Return [X, Y] of the center of cell containing provided text 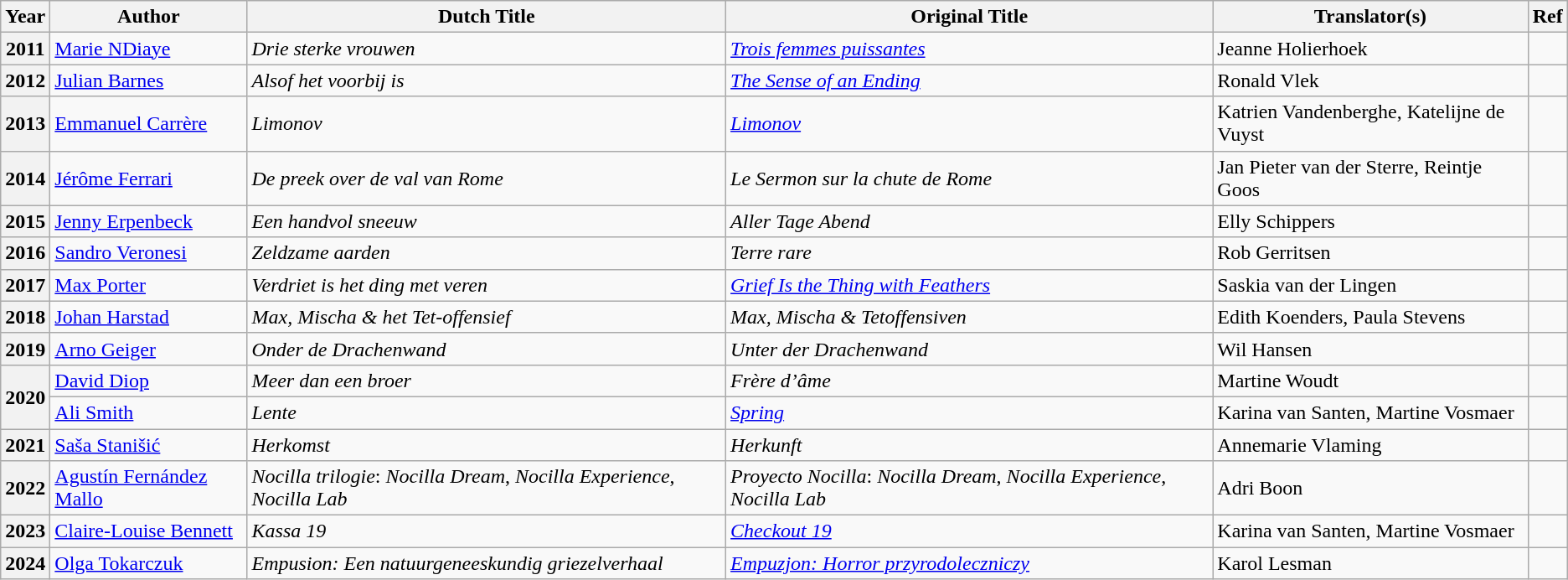
2023 [25, 531]
Kassa 19 [487, 531]
Ronald Vlek [1370, 80]
Dutch Title [487, 17]
Original Title [970, 17]
De preek over de val van Rome [487, 178]
Checkout 19 [970, 531]
Saša Stanišić [149, 445]
Jan Pieter van der Sterre, Reintje Goos [1370, 178]
Adri Boon [1370, 488]
Year [25, 17]
Zeldzame aarden [487, 253]
Max Porter [149, 285]
Arno Geiger [149, 349]
Ref [1548, 17]
Claire-Louise Bennett [149, 531]
2020 [25, 396]
Onder de Drachenwand [487, 349]
Max, Mischa & Tetoffensiven [970, 317]
Edith Koenders, Paula Stevens [1370, 317]
2024 [25, 563]
Herkomst [487, 445]
Jeanne Holierhoek [1370, 49]
Author [149, 17]
Martine Woudt [1370, 381]
Proyecto Nocilla: Nocilla Dream, Nocilla Experience, Nocilla Lab [970, 488]
2013 [25, 124]
2018 [25, 317]
2012 [25, 80]
2014 [25, 178]
2011 [25, 49]
Olga Tokarczuk [149, 563]
Drie sterke vrouwen [487, 49]
2021 [25, 445]
Meer dan een broer [487, 381]
Een handvol sneeuw [487, 221]
Sandro Veronesi [149, 253]
Emmanuel Carrère [149, 124]
Spring [970, 412]
Rob Gerritsen [1370, 253]
Grief Is the Thing with Feathers [970, 285]
Jérôme Ferrari [149, 178]
2022 [25, 488]
Marie NDiaye [149, 49]
Lente [487, 412]
Ali Smith [149, 412]
The Sense of an Ending [970, 80]
Verdriet is het ding met veren [487, 285]
Unter der Drachenwand [970, 349]
Johan Harstad [149, 317]
Trois femmes puissantes [970, 49]
Translator(s) [1370, 17]
Annemarie Vlaming [1370, 445]
Empuzjon: Horror przyrodoleczniczy [970, 563]
Karol Lesman [1370, 563]
Agustín Fernández Mallo [149, 488]
2019 [25, 349]
Aller Tage Abend [970, 221]
Empusion: Een natuurgeneeskundig griezelverhaal [487, 563]
Saskia van der Lingen [1370, 285]
2015 [25, 221]
Frère d’âme [970, 381]
2017 [25, 285]
Julian Barnes [149, 80]
Katrien Vandenberghe, Katelijne de Vuyst [1370, 124]
2016 [25, 253]
Herkunft [970, 445]
Le Sermon sur la chute de Rome [970, 178]
Jenny Erpenbeck [149, 221]
Max, Mischa & het Tet-offensief [487, 317]
Elly Schippers [1370, 221]
Nocilla trilogie: Nocilla Dream, Nocilla Experience, Nocilla Lab [487, 488]
David Diop [149, 381]
Wil Hansen [1370, 349]
Terre rare [970, 253]
Alsof het voorbij is [487, 80]
